Identify which cell holds the provided text, then report its [X, Y] central coordinate. 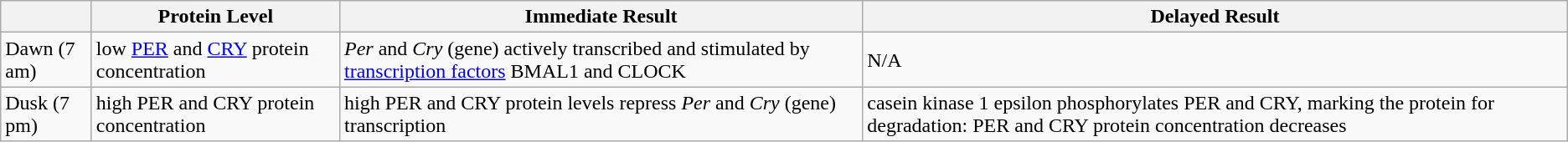
Protein Level [215, 17]
Immediate Result [601, 17]
low PER and CRY protein concentration [215, 60]
casein kinase 1 epsilon phosphorylates PER and CRY, marking the protein for degradation: PER and CRY protein concentration decreases [1215, 114]
Dawn (7 am) [47, 60]
Dusk (7 pm) [47, 114]
N/A [1215, 60]
high PER and CRY protein concentration [215, 114]
high PER and CRY protein levels repress Per and Cry (gene) transcription [601, 114]
Per and Cry (gene) actively transcribed and stimulated by transcription factors BMAL1 and CLOCK [601, 60]
Delayed Result [1215, 17]
